Search for the cell housing the specified text and yield its [X, Y] center coordinate. 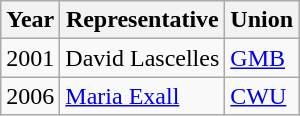
Year [30, 20]
CWU [262, 96]
2001 [30, 58]
David Lascelles [142, 58]
Representative [142, 20]
GMB [262, 58]
Union [262, 20]
2006 [30, 96]
Maria Exall [142, 96]
